Return the (X, Y) coordinate for the center point of the cell that contains the specified text.  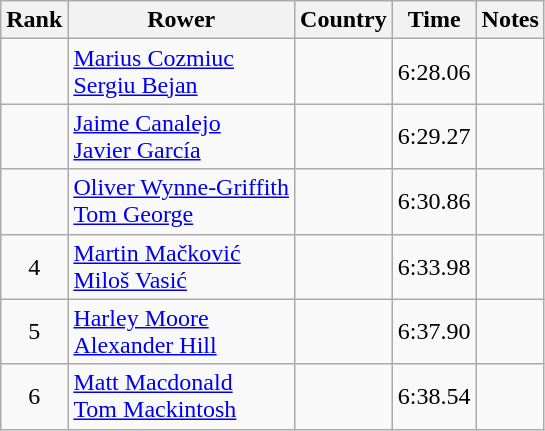
Marius CozmiucSergiu Bejan (182, 72)
6:38.54 (434, 396)
Notes (510, 20)
4 (34, 266)
Jaime CanalejoJavier García (182, 136)
6:37.90 (434, 332)
6 (34, 396)
6:30.86 (434, 202)
5 (34, 332)
Harley MooreAlexander Hill (182, 332)
6:28.06 (434, 72)
Rower (182, 20)
6:33.98 (434, 266)
Oliver Wynne-GriffithTom George (182, 202)
Country (344, 20)
6:29.27 (434, 136)
Matt MacdonaldTom Mackintosh (182, 396)
Rank (34, 20)
Time (434, 20)
Martin MačkovićMiloš Vasić (182, 266)
